Locate the cell with the specified text and output its (X, Y) center coordinate. 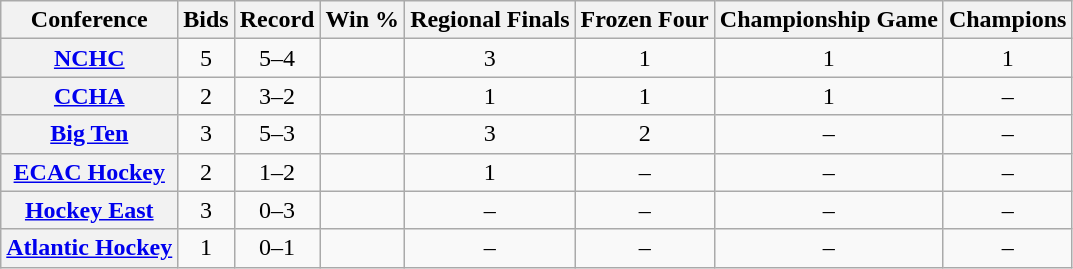
Champions (1007, 20)
Bids (206, 20)
Big Ten (90, 134)
NCHC (90, 58)
Regional Finals (490, 20)
ECAC Hockey (90, 172)
5–4 (277, 58)
Record (277, 20)
Frozen Four (644, 20)
CCHA (90, 96)
Win % (362, 20)
Championship Game (828, 20)
5 (206, 58)
0–3 (277, 210)
1–2 (277, 172)
Hockey East (90, 210)
3–2 (277, 96)
Atlantic Hockey (90, 248)
0–1 (277, 248)
5–3 (277, 134)
Conference (90, 20)
